Detect which cell encompasses the target text, then output its [x, y] center coordinate. 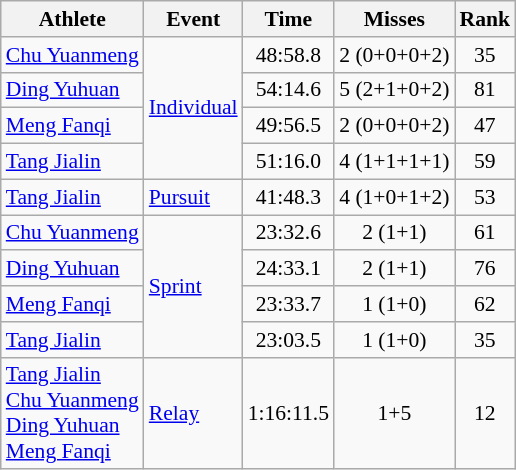
81 [486, 90]
4 (1+1+1+1) [394, 162]
59 [486, 162]
Pursuit [194, 197]
47 [486, 126]
49:56.5 [288, 126]
41:48.3 [288, 197]
Sprint [194, 286]
4 (1+0+1+2) [394, 197]
76 [486, 269]
Individual [194, 108]
62 [486, 304]
Relay [194, 413]
5 (2+1+0+2) [394, 90]
1+5 [394, 413]
12 [486, 413]
1:16:11.5 [288, 413]
61 [486, 233]
23:03.5 [288, 340]
23:33.7 [288, 304]
Event [194, 19]
51:16.0 [288, 162]
54:14.6 [288, 90]
48:58.8 [288, 55]
53 [486, 197]
Rank [486, 19]
24:33.1 [288, 269]
Athlete [72, 19]
Tang JialinChu YuanmengDing YuhuanMeng Fanqi [72, 413]
23:32.6 [288, 233]
Time [288, 19]
Misses [394, 19]
